Determine the [X, Y] coordinate at the center of the cell enclosing the given text.  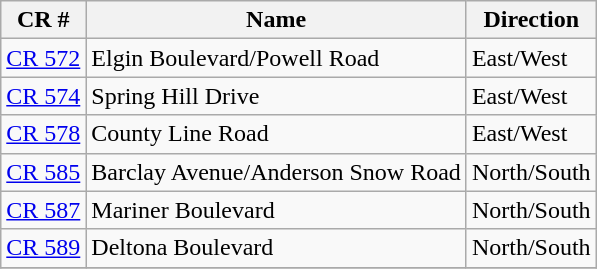
CR # [44, 20]
CR 589 [44, 248]
CR 572 [44, 58]
Direction [531, 20]
CR 574 [44, 96]
Barclay Avenue/Anderson Snow Road [276, 172]
County Line Road [276, 134]
Deltona Boulevard [276, 248]
CR 578 [44, 134]
CR 585 [44, 172]
Mariner Boulevard [276, 210]
Spring Hill Drive [276, 96]
Name [276, 20]
Elgin Boulevard/Powell Road [276, 58]
CR 587 [44, 210]
